Provide the [x, y] coordinate of the cell's center where the given text is located.  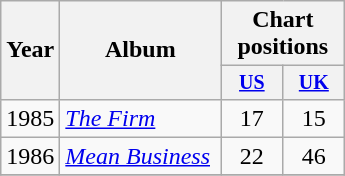
17 [252, 118]
22 [252, 156]
The Firm [140, 118]
1985 [30, 118]
Mean Business [140, 156]
15 [314, 118]
Year [30, 50]
1986 [30, 156]
US [252, 82]
Chart positions [283, 34]
UK [314, 82]
Album [140, 50]
46 [314, 156]
